Return the [x, y] coordinate for the center point of the cell that contains the specified text.  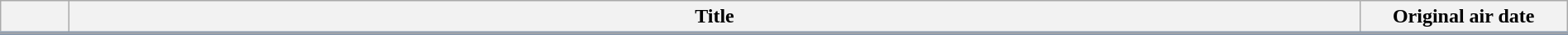
Title [715, 17]
Original air date [1464, 17]
